From the cell containing the given text, extract its center point as [x, y] coordinate. 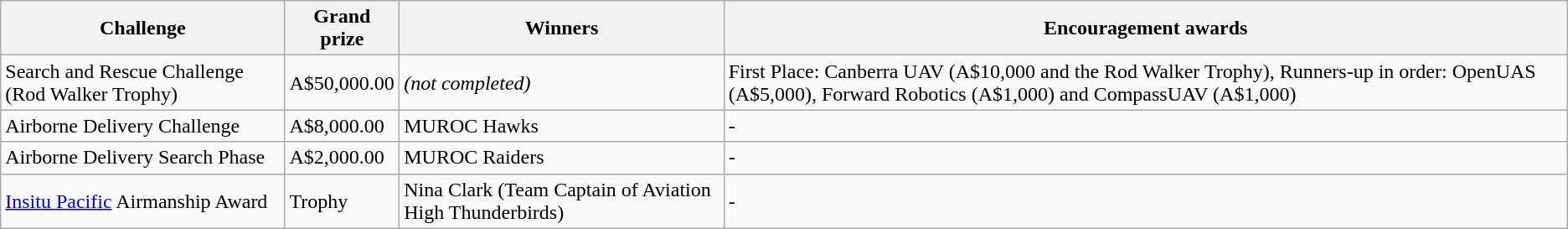
MUROC Raiders [561, 158]
Airborne Delivery Search Phase [142, 158]
Encouragement awards [1146, 29]
Winners [561, 29]
Search and Rescue Challenge (Rod Walker Trophy) [142, 82]
Airborne Delivery Challenge [142, 126]
A$2,000.00 [342, 158]
MUROC Hawks [561, 126]
Grand prize [342, 29]
A$50,000.00 [342, 82]
(not completed) [561, 82]
Trophy [342, 201]
Challenge [142, 29]
Nina Clark (Team Captain of Aviation High Thunderbirds) [561, 201]
Insitu Pacific Airmanship Award [142, 201]
A$8,000.00 [342, 126]
